Locate the cell with the specified text and output its [X, Y] center coordinate. 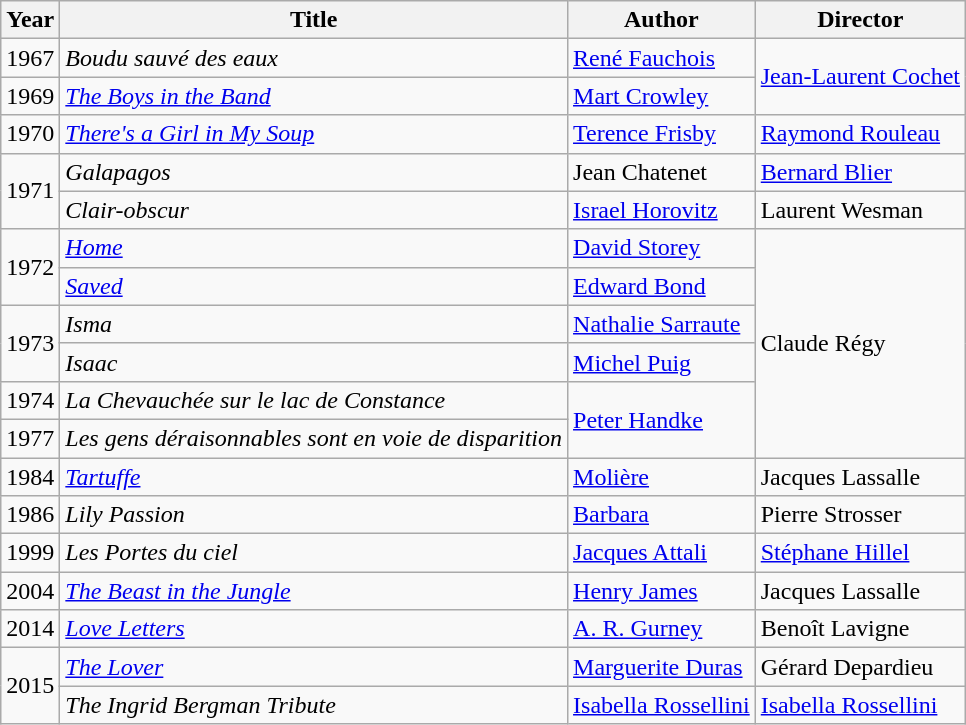
1971 [30, 191]
Jean Chatenet [662, 172]
A. R. Gurney [662, 629]
The Beast in the Jungle [314, 591]
Bernard Blier [860, 172]
Title [314, 20]
Les Portes du ciel [314, 553]
Year [30, 20]
Raymond Rouleau [860, 134]
Isaac [314, 362]
1969 [30, 96]
Benoît Lavigne [860, 629]
Galapagos [314, 172]
The Boys in the Band [314, 96]
1977 [30, 438]
Edward Bond [662, 286]
René Fauchois [662, 58]
1973 [30, 343]
Marguerite Duras [662, 667]
La Chevauchée sur le lac de Constance [314, 400]
Isma [314, 324]
1999 [30, 553]
1986 [30, 515]
Love Letters [314, 629]
Laurent Wesman [860, 210]
Pierre Strosser [860, 515]
1972 [30, 267]
2014 [30, 629]
Lily Passion [314, 515]
Saved [314, 286]
1984 [30, 477]
1970 [30, 134]
Michel Puig [662, 362]
Boudu sauvé des eaux [314, 58]
Tartuffe [314, 477]
Home [314, 248]
Claude Régy [860, 343]
The Lover [314, 667]
1967 [30, 58]
Molière [662, 477]
Israel Horovitz [662, 210]
There's a Girl in My Soup [314, 134]
Gérard Depardieu [860, 667]
1974 [30, 400]
Clair-obscur [314, 210]
Jacques Attali [662, 553]
Peter Handke [662, 419]
Author [662, 20]
Nathalie Sarraute [662, 324]
Jean-Laurent Cochet [860, 77]
David Storey [662, 248]
2004 [30, 591]
Barbara [662, 515]
The Ingrid Bergman Tribute [314, 705]
Les gens déraisonnables sont en voie de disparition [314, 438]
Mart Crowley [662, 96]
2015 [30, 686]
Director [860, 20]
Henry James [662, 591]
Stéphane Hillel [860, 553]
Terence Frisby [662, 134]
